Scan for the cell matching the given text and deliver its [X, Y] coordinate at center. 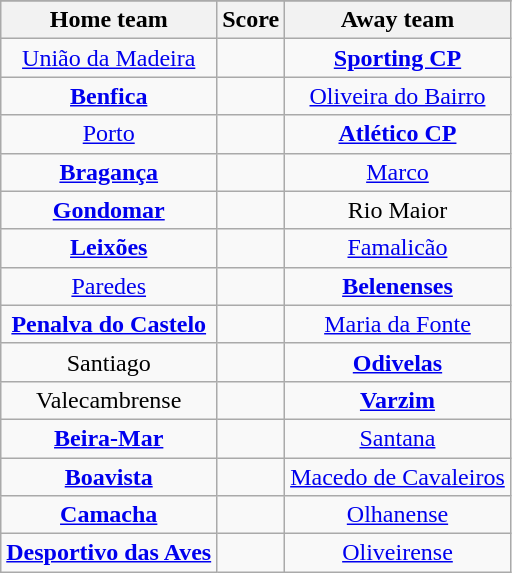
Oliveira do Bairro [398, 96]
Santana [398, 438]
Leixões [109, 248]
Marco [398, 172]
Porto [109, 134]
Maria da Fonte [398, 324]
Oliveirense [398, 553]
Varzim [398, 400]
Desportivo das Aves [109, 553]
Santiago [109, 362]
Camacha [109, 515]
Macedo de Cavaleiros [398, 477]
Home team [109, 20]
Score [251, 20]
União da Madeira [109, 58]
Away team [398, 20]
Rio Maior [398, 210]
Paredes [109, 286]
Beira-Mar [109, 438]
Belenenses [398, 286]
Olhanense [398, 515]
Boavista [109, 477]
Gondomar [109, 210]
Valecambrense [109, 400]
Famalicão [398, 248]
Odivelas [398, 362]
Atlético CP [398, 134]
Sporting CP [398, 58]
Penalva do Castelo [109, 324]
Benfica [109, 96]
Bragança [109, 172]
